Locate the cell with the specified text and output its [x, y] center coordinate. 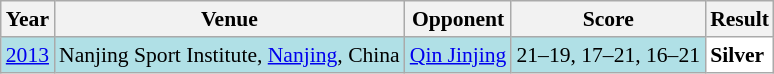
2013 [28, 55]
Year [28, 19]
21–19, 17–21, 16–21 [608, 55]
Venue [230, 19]
Opponent [458, 19]
Qin Jinjing [458, 55]
Result [740, 19]
Nanjing Sport Institute, Nanjing, China [230, 55]
Score [608, 19]
Silver [740, 55]
